Find where the given text appears and provide that cell's center as [x, y] coordinate. 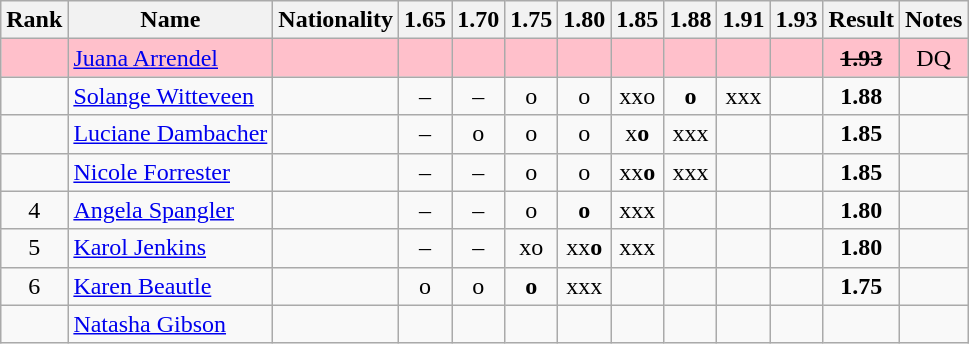
Luciane Dambacher [170, 134]
Notes [933, 20]
1.70 [478, 20]
Rank [34, 20]
Natasha Gibson [170, 324]
Nicole Forrester [170, 172]
Juana Arrendel [170, 58]
DQ [933, 58]
Result [861, 20]
1.91 [744, 20]
1.65 [426, 20]
4 [34, 210]
Karol Jenkins [170, 248]
6 [34, 286]
Karen Beautle [170, 286]
Name [170, 20]
Solange Witteveen [170, 96]
5 [34, 248]
Angela Spangler [170, 210]
Nationality [336, 20]
